Identify which cell holds the provided text, then report its [X, Y] central coordinate. 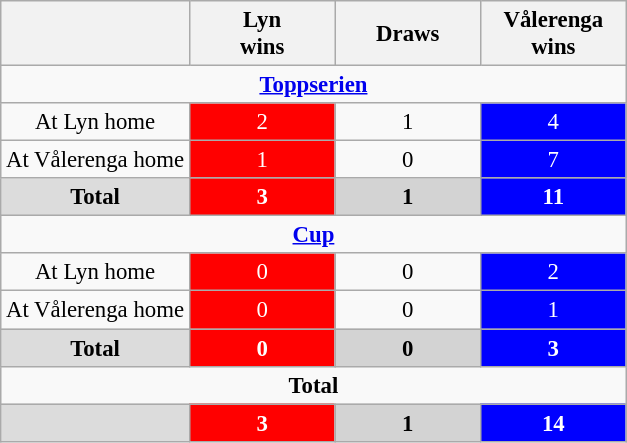
Toppserien [314, 85]
11 [554, 197]
Cup [314, 235]
4 [554, 122]
7 [554, 160]
Lynwins [262, 34]
14 [554, 423]
Vålerengawins [554, 34]
Draws [408, 34]
